Search for the cell housing the specified text and yield its (X, Y) center coordinate. 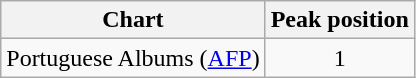
1 (340, 58)
Portuguese Albums (AFP) (133, 58)
Peak position (340, 20)
Chart (133, 20)
